Find where the given text appears and provide that cell's center as [X, Y] coordinate. 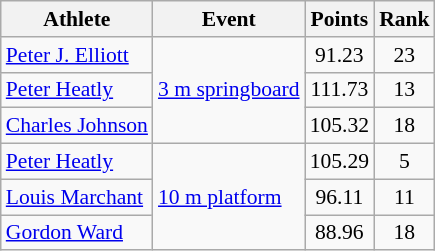
96.11 [340, 197]
13 [404, 90]
Gordon Ward [77, 233]
Rank [404, 19]
Peter J. Elliott [77, 55]
Points [340, 19]
3 m springboard [229, 90]
10 m platform [229, 198]
5 [404, 162]
91.23 [340, 55]
23 [404, 55]
11 [404, 197]
Louis Marchant [77, 197]
88.96 [340, 233]
105.29 [340, 162]
105.32 [340, 126]
Event [229, 19]
Athlete [77, 19]
Charles Johnson [77, 126]
111.73 [340, 90]
